For the text-containing cell, return its midpoint in [x, y] coordinate format. 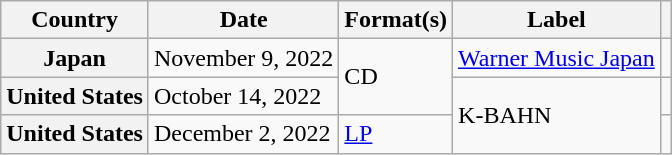
Country [75, 20]
Date [243, 20]
December 2, 2022 [243, 134]
Label [557, 20]
Japan [75, 58]
Warner Music Japan [557, 58]
November 9, 2022 [243, 58]
October 14, 2022 [243, 96]
Format(s) [396, 20]
LP [396, 134]
CD [396, 77]
K-BAHN [557, 115]
